Return the (X, Y) coordinate for the center point of the cell that contains the specified text.  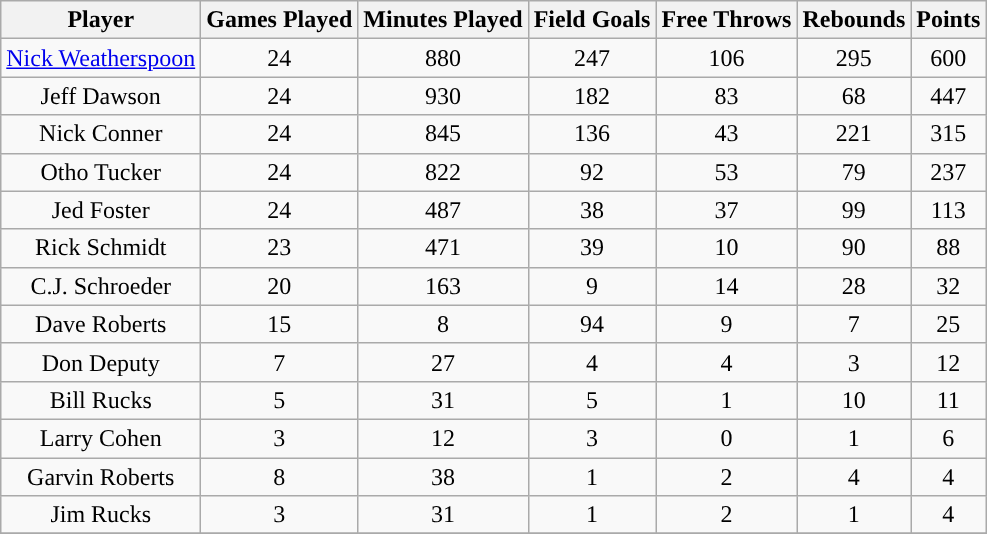
Nick Weatherspoon (101, 58)
447 (948, 96)
25 (948, 324)
15 (280, 324)
Jeff Dawson (101, 96)
Jed Foster (101, 210)
Rick Schmidt (101, 248)
Bill Rucks (101, 400)
83 (726, 96)
88 (948, 248)
Games Played (280, 20)
Larry Cohen (101, 438)
Field Goals (592, 20)
182 (592, 96)
295 (854, 58)
43 (726, 134)
822 (443, 172)
Otho Tucker (101, 172)
6 (948, 438)
39 (592, 248)
27 (443, 362)
487 (443, 210)
14 (726, 286)
79 (854, 172)
880 (443, 58)
247 (592, 58)
Minutes Played (443, 20)
Rebounds (854, 20)
Points (948, 20)
163 (443, 286)
94 (592, 324)
Nick Conner (101, 134)
237 (948, 172)
136 (592, 134)
106 (726, 58)
20 (280, 286)
600 (948, 58)
Free Throws (726, 20)
Dave Roberts (101, 324)
92 (592, 172)
Don Deputy (101, 362)
Jim Rucks (101, 515)
Player (101, 20)
32 (948, 286)
845 (443, 134)
11 (948, 400)
68 (854, 96)
471 (443, 248)
0 (726, 438)
221 (854, 134)
315 (948, 134)
113 (948, 210)
930 (443, 96)
C.J. Schroeder (101, 286)
28 (854, 286)
37 (726, 210)
23 (280, 248)
90 (854, 248)
99 (854, 210)
53 (726, 172)
Garvin Roberts (101, 477)
